Return (X, Y) of the center of cell containing provided text 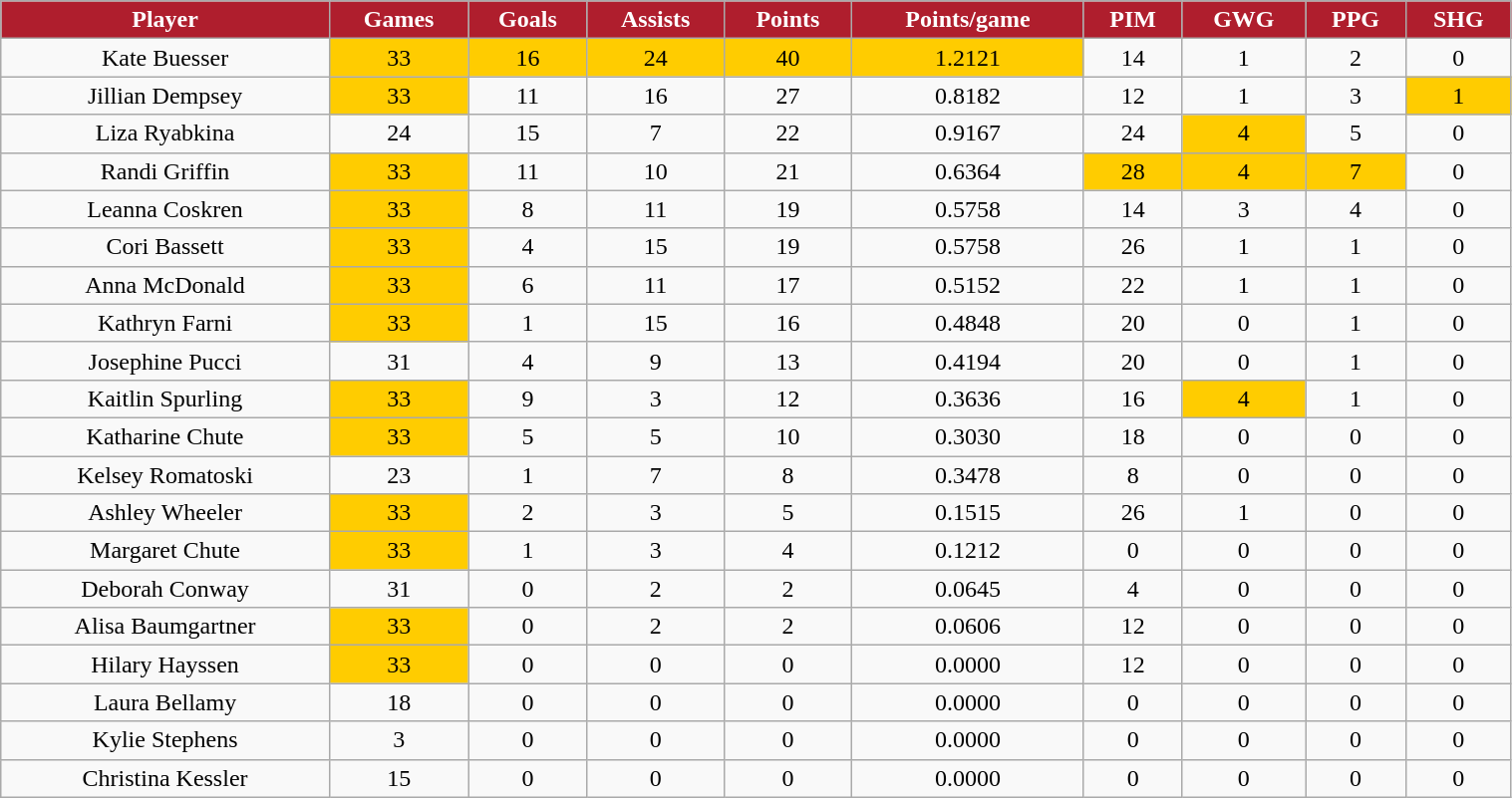
27 (787, 96)
Leanna Coskren (165, 209)
13 (787, 361)
0.0645 (969, 589)
23 (399, 475)
Kaitlin Spurling (165, 399)
0.1515 (969, 513)
Hilary Hayssen (165, 665)
0.9167 (969, 133)
0.4848 (969, 323)
21 (787, 171)
PPG (1356, 20)
0.6364 (969, 171)
Points (787, 20)
0.4194 (969, 361)
0.3636 (969, 399)
Kylie Stephens (165, 740)
Ashley Wheeler (165, 513)
Games (399, 20)
SHG (1458, 20)
Assists (656, 20)
Alisa Baumgartner (165, 627)
28 (1132, 171)
Laura Bellamy (165, 702)
Goals (528, 20)
Points/game (969, 20)
Jillian Dempsey (165, 96)
Anna McDonald (165, 285)
Cori Bassett (165, 247)
Katharine Chute (165, 436)
PIM (1132, 20)
0.5152 (969, 285)
Kelsey Romatoski (165, 475)
Kate Buesser (165, 58)
Player (165, 20)
40 (787, 58)
Liza Ryabkina (165, 133)
Josephine Pucci (165, 361)
0.1212 (969, 551)
Kathryn Farni (165, 323)
0.8182 (969, 96)
0.0606 (969, 627)
Margaret Chute (165, 551)
Deborah Conway (165, 589)
17 (787, 285)
0.3030 (969, 436)
1.2121 (969, 58)
0.3478 (969, 475)
Christina Kessler (165, 778)
6 (528, 285)
GWG (1244, 20)
Randi Griffin (165, 171)
